Locate the cell with the specified text and output its (X, Y) center coordinate. 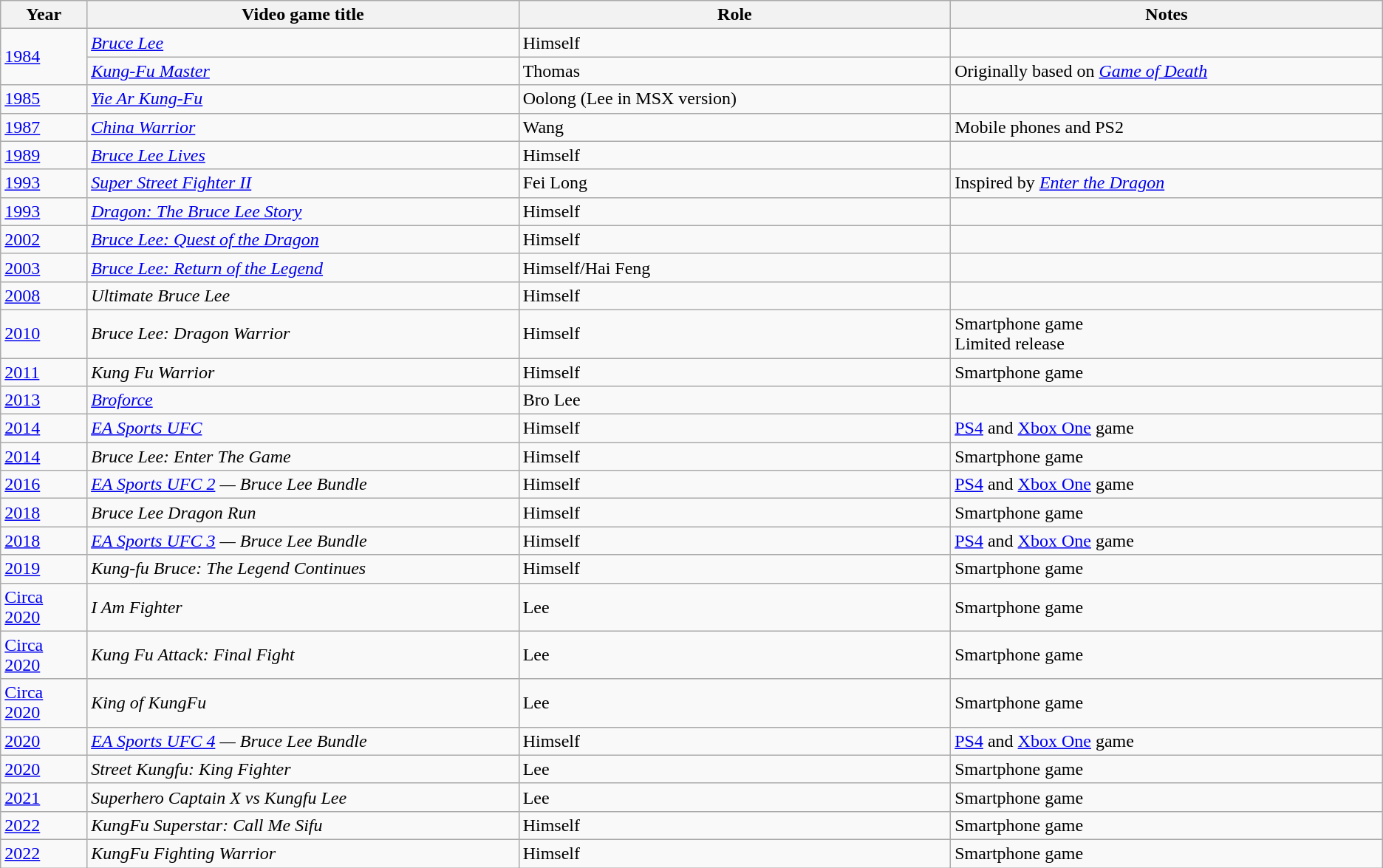
Yie Ar Kung-Fu (303, 99)
Wang (734, 127)
Role (734, 15)
China Warrior (303, 127)
2003 (44, 267)
Oolong (Lee in MSX version) (734, 99)
Kung Fu Warrior (303, 372)
Bruce Lee: Enter The Game (303, 457)
Kung Fu Attack: Final Fight (303, 655)
2011 (44, 372)
Himself/Hai Feng (734, 267)
Street Kungfu: King Fighter (303, 769)
EA Sports UFC 2 — Bruce Lee Bundle (303, 485)
1989 (44, 155)
King of KungFu (303, 703)
Bruce Lee: Quest of the Dragon (303, 239)
Mobile phones and PS2 (1167, 127)
Dragon: The Bruce Lee Story (303, 211)
Smartphone gameLimited release (1167, 334)
1984 (44, 57)
Year (44, 15)
Super Street Fighter II (303, 183)
Video game title (303, 15)
Bro Lee (734, 400)
Superhero Captain X vs Kungfu Lee (303, 797)
2010 (44, 334)
Fei Long (734, 183)
2021 (44, 797)
KungFu Fighting Warrior (303, 853)
Ultimate Bruce Lee (303, 295)
2019 (44, 569)
Bruce Lee Dragon Run (303, 513)
2002 (44, 239)
Bruce Lee: Dragon Warrior (303, 334)
Bruce Lee Lives (303, 155)
EA Sports UFC 4 — Bruce Lee Bundle (303, 741)
Kung-Fu Master (303, 71)
1987 (44, 127)
EA Sports UFC (303, 428)
1985 (44, 99)
EA Sports UFC 3 — Bruce Lee Bundle (303, 541)
2013 (44, 400)
Kung-fu Bruce: The Legend Continues (303, 569)
Bruce Lee: Return of the Legend (303, 267)
2008 (44, 295)
Thomas (734, 71)
Inspired by Enter the Dragon (1167, 183)
I Am Fighter (303, 607)
2016 (44, 485)
KungFu Superstar: Call Me Sifu (303, 825)
Bruce Lee (303, 43)
Originally based on Game of Death (1167, 71)
Broforce (303, 400)
Notes (1167, 15)
